From the cell containing the given text, extract its center point as (X, Y) coordinate. 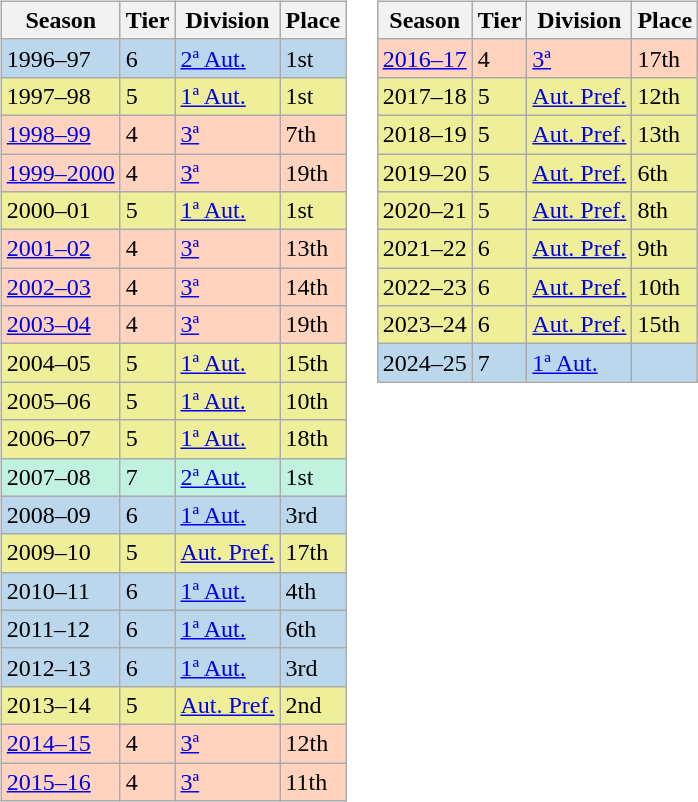
8th (665, 211)
2005–06 (60, 401)
2022–23 (424, 287)
2008–09 (60, 515)
2018–19 (424, 134)
2017–18 (424, 96)
1996–97 (60, 58)
7th (313, 134)
2011–12 (60, 629)
2001–02 (60, 249)
2014–15 (60, 743)
2019–20 (424, 173)
2012–13 (60, 667)
2010–11 (60, 591)
2009–10 (60, 553)
9th (665, 249)
2016–17 (424, 58)
1998–99 (60, 134)
1997–98 (60, 96)
4th (313, 591)
2023–24 (424, 325)
2015–16 (60, 781)
2020–21 (424, 211)
2024–25 (424, 363)
2003–04 (60, 325)
11th (313, 781)
2004–05 (60, 363)
2006–07 (60, 439)
18th (313, 439)
2013–14 (60, 705)
2021–22 (424, 249)
1999–2000 (60, 173)
2000–01 (60, 211)
14th (313, 287)
2002–03 (60, 287)
2nd (313, 705)
2007–08 (60, 477)
